Pinpoint the cell where the given text exists, returning its (x, y) midpoint coordinate. 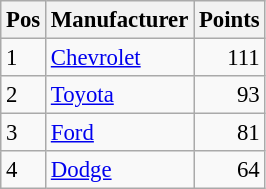
Toyota (120, 95)
81 (230, 133)
Points (230, 20)
Chevrolet (120, 58)
111 (230, 58)
3 (24, 133)
Manufacturer (120, 20)
Pos (24, 20)
4 (24, 170)
Dodge (120, 170)
1 (24, 58)
64 (230, 170)
2 (24, 95)
93 (230, 95)
Ford (120, 133)
